Return [x, y] of the center of cell containing provided text 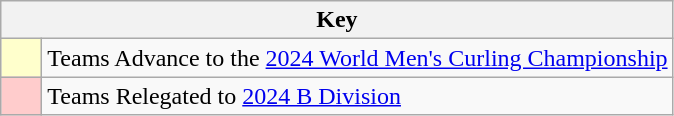
Key [337, 20]
Teams Relegated to 2024 B Division [358, 96]
Teams Advance to the 2024 World Men's Curling Championship [358, 58]
